Return the (x, y) coordinate for the center point of the cell that contains the specified text.  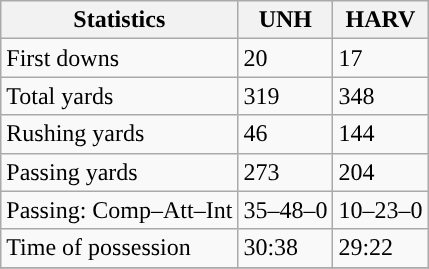
UNH (286, 20)
20 (286, 58)
10–23–0 (380, 210)
144 (380, 134)
Rushing yards (120, 134)
Passing yards (120, 172)
204 (380, 172)
319 (286, 96)
Time of possession (120, 248)
First downs (120, 58)
Passing: Comp–Att–Int (120, 210)
Total yards (120, 96)
HARV (380, 20)
30:38 (286, 248)
46 (286, 134)
Statistics (120, 20)
29:22 (380, 248)
17 (380, 58)
35–48–0 (286, 210)
273 (286, 172)
348 (380, 96)
